Determine the (x, y) coordinate at the center of the cell enclosing the given text.  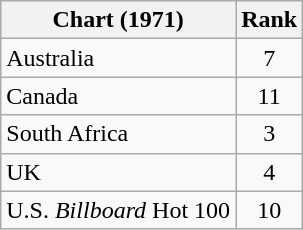
U.S. Billboard Hot 100 (118, 210)
Australia (118, 58)
Canada (118, 96)
4 (270, 172)
Rank (270, 20)
10 (270, 210)
South Africa (118, 134)
UK (118, 172)
7 (270, 58)
Chart (1971) (118, 20)
11 (270, 96)
3 (270, 134)
